Extract the [x, y] coordinate from the center of the cell holding the provided text.  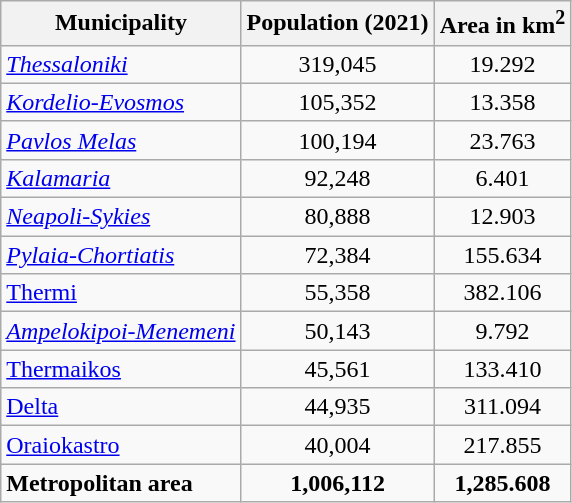
9.792 [502, 331]
44,935 [338, 407]
23.763 [502, 140]
Metropolitan area [121, 483]
45,561 [338, 369]
217.855 [502, 445]
92,248 [338, 178]
Thessaloniki [121, 64]
Delta [121, 407]
Oraiokastro [121, 445]
382.106 [502, 293]
6.401 [502, 178]
100,194 [338, 140]
19.292 [502, 64]
Kalamaria [121, 178]
Thermaikos [121, 369]
13.358 [502, 102]
50,143 [338, 331]
Area in km2 [502, 24]
Ampelokipoi-Menemeni [121, 331]
1,006,112 [338, 483]
80,888 [338, 217]
55,358 [338, 293]
Pavlos Melas [121, 140]
1,285.608 [502, 483]
72,384 [338, 255]
155.634 [502, 255]
Pylaia-Chortiatis [121, 255]
311.094 [502, 407]
319,045 [338, 64]
12.903 [502, 217]
Thermi [121, 293]
133.410 [502, 369]
40,004 [338, 445]
Kordelio-Evosmos [121, 102]
105,352 [338, 102]
Population (2021) [338, 24]
Neapoli-Sykies [121, 217]
Municipality [121, 24]
